From the cell containing the given text, extract its center point as (x, y) coordinate. 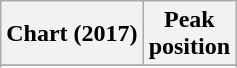
Peak position (189, 34)
Chart (2017) (72, 34)
